Find where the given text appears and provide that cell's center as (X, Y) coordinate. 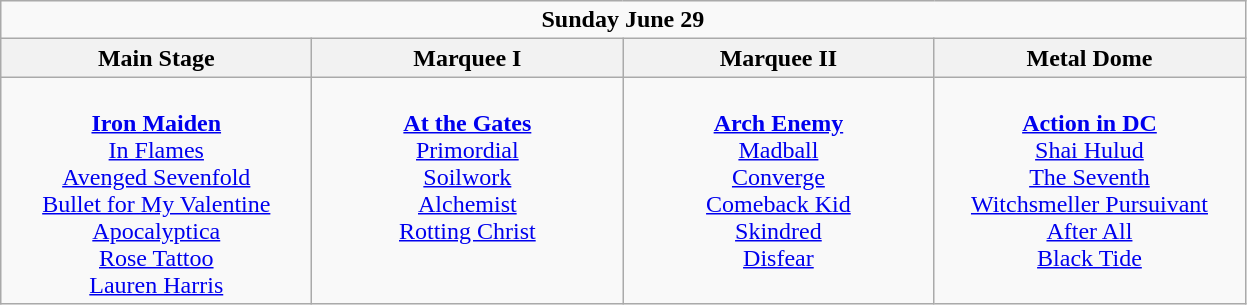
Sunday June 29 (623, 20)
Marquee I (468, 58)
Main Stage (156, 58)
Marquee II (778, 58)
Arch Enemy Madball Converge Comeback Kid Skindred Disfear (778, 190)
Iron Maiden In Flames Avenged Sevenfold Bullet for My Valentine Apocalyptica Rose Tattoo Lauren Harris (156, 190)
Metal Dome (1090, 58)
Action in DC Shai Hulud The Seventh Witchsmeller Pursuivant After All Black Tide (1090, 190)
At the Gates Primordial Soilwork Alchemist Rotting Christ (468, 190)
